Pinpoint the cell where the given text exists, returning its [X, Y] midpoint coordinate. 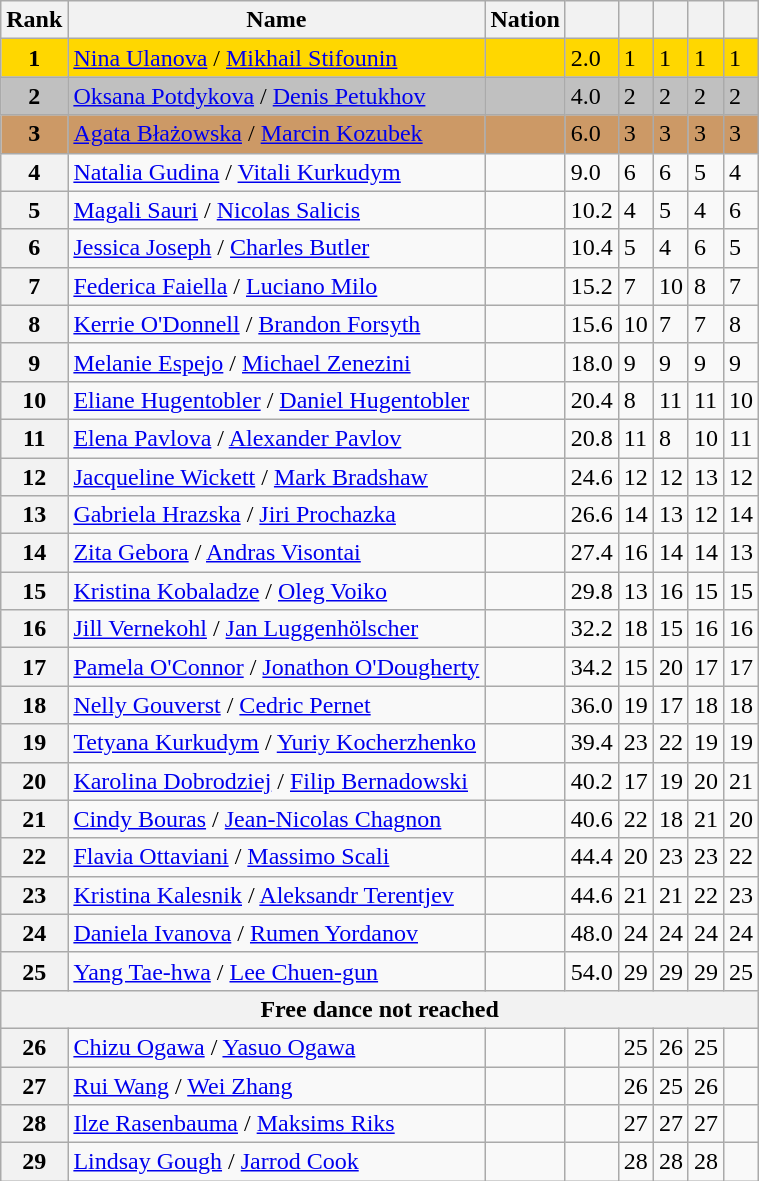
Flavia Ottaviani / Massimo Scali [276, 857]
36.0 [592, 705]
Nina Ulanova / Mikhail Stifounin [276, 58]
Oksana Potdykova / Denis Petukhov [276, 96]
Daniela Ivanova / Rumen Yordanov [276, 933]
Rui Wang / Wei Zhang [276, 1085]
Cindy Bouras / Jean-Nicolas Chagnon [276, 819]
Tetyana Kurkudym / Yuriy Kocherzhenko [276, 743]
Lindsay Gough / Jarrod Cook [276, 1162]
Magali Sauri / Nicolas Salicis [276, 210]
44.6 [592, 895]
Chizu Ogawa / Yasuo Ogawa [276, 1047]
10.4 [592, 248]
29.8 [592, 591]
10.2 [592, 210]
Karolina Dobrodziej / Filip Bernadowski [276, 781]
20.8 [592, 438]
2.0 [592, 58]
18.0 [592, 362]
Zita Gebora / Andras Visontai [276, 553]
Kristina Kobaladze / Oleg Voiko [276, 591]
Nation [525, 20]
44.4 [592, 857]
Kristina Kalesnik / Aleksandr Terentjev [276, 895]
15.6 [592, 324]
39.4 [592, 743]
Jill Vernekohl / Jan Luggenhölscher [276, 629]
Agata Błażowska / Marcin Kozubek [276, 134]
Federica Faiella / Luciano Milo [276, 286]
20.4 [592, 400]
24.6 [592, 477]
9.0 [592, 172]
Elena Pavlova / Alexander Pavlov [276, 438]
Name [276, 20]
4.0 [592, 96]
Gabriela Hrazska / Jiri Prochazka [276, 515]
54.0 [592, 971]
40.2 [592, 781]
Jessica Joseph / Charles Butler [276, 248]
27.4 [592, 553]
6.0 [592, 134]
Kerrie O'Donnell / Brandon Forsyth [276, 324]
34.2 [592, 667]
Jacqueline Wickett / Mark Bradshaw [276, 477]
Yang Tae-hwa / Lee Chuen-gun [276, 971]
40.6 [592, 819]
Free dance not reached [380, 1009]
Rank [34, 20]
48.0 [592, 933]
Ilze Rasenbauma / Maksims Riks [276, 1124]
Nelly Gouverst / Cedric Pernet [276, 705]
Melanie Espejo / Michael Zenezini [276, 362]
32.2 [592, 629]
Natalia Gudina / Vitali Kurkudym [276, 172]
15.2 [592, 286]
Eliane Hugentobler / Daniel Hugentobler [276, 400]
26.6 [592, 515]
Pamela O'Connor / Jonathon O'Dougherty [276, 667]
